Determine the [X, Y] coordinate at the center of the cell enclosing the given text.  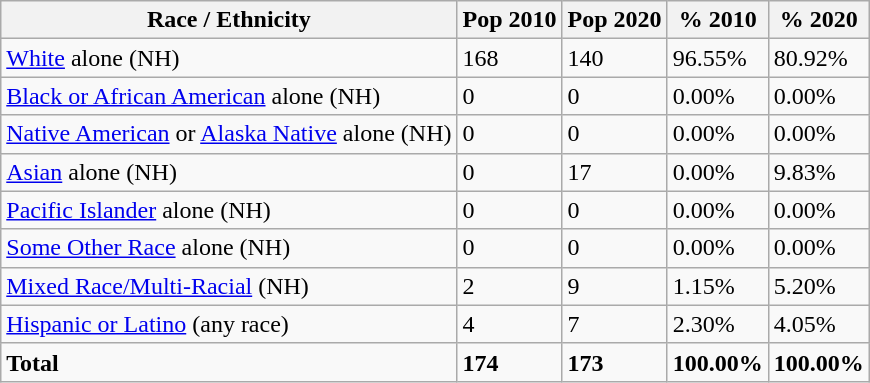
140 [614, 58]
White alone (NH) [229, 58]
Pop 2010 [510, 20]
9 [614, 286]
2.30% [718, 324]
4.05% [818, 324]
2 [510, 286]
168 [510, 58]
5.20% [818, 286]
96.55% [718, 58]
Race / Ethnicity [229, 20]
17 [614, 172]
% 2020 [818, 20]
% 2010 [718, 20]
Pop 2020 [614, 20]
Some Other Race alone (NH) [229, 248]
Pacific Islander alone (NH) [229, 210]
1.15% [718, 286]
9.83% [818, 172]
Total [229, 362]
Asian alone (NH) [229, 172]
Hispanic or Latino (any race) [229, 324]
80.92% [818, 58]
4 [510, 324]
Native American or Alaska Native alone (NH) [229, 134]
Mixed Race/Multi-Racial (NH) [229, 286]
173 [614, 362]
7 [614, 324]
Black or African American alone (NH) [229, 96]
174 [510, 362]
